For the text-containing cell, return its midpoint in (X, Y) coordinate format. 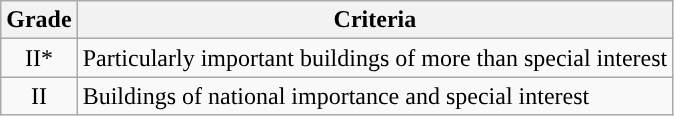
Criteria (375, 20)
Grade (39, 20)
Buildings of national importance and special interest (375, 96)
II (39, 96)
Particularly important buildings of more than special interest (375, 58)
II* (39, 58)
